Pinpoint the cell where the given text exists, returning its [X, Y] midpoint coordinate. 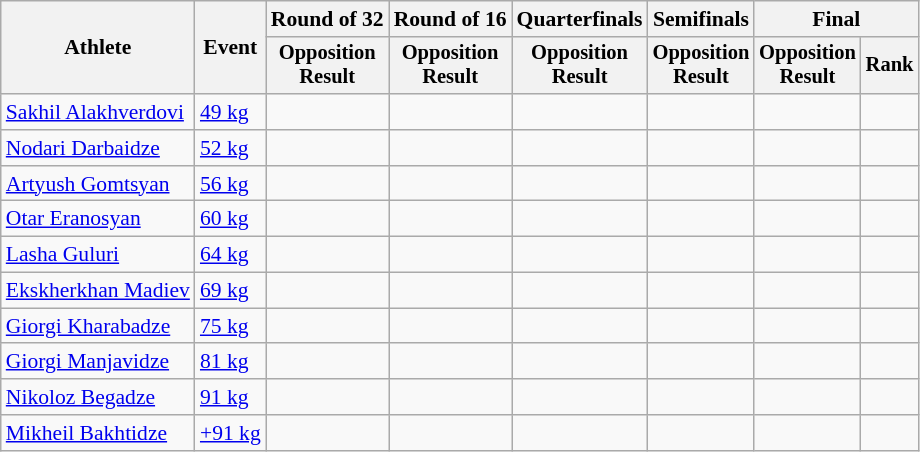
Quarterfinals [580, 19]
Artyush Gomtsyan [98, 184]
64 kg [230, 255]
56 kg [230, 184]
Giorgi Kharabadze [98, 326]
69 kg [230, 291]
Rank [890, 66]
Semifinals [702, 19]
Otar Eranosyan [98, 219]
Lasha Guluri [98, 255]
91 kg [230, 397]
Giorgi Manjavidze [98, 362]
Round of 32 [328, 19]
+91 kg [230, 433]
Final [836, 19]
52 kg [230, 148]
Sakhil Alakhverdovi [98, 112]
Round of 16 [450, 19]
Ekskherkhan Madiev [98, 291]
Event [230, 48]
60 kg [230, 219]
81 kg [230, 362]
49 kg [230, 112]
Mikheil Bakhtidze [98, 433]
Athlete [98, 48]
Nikoloz Begadze [98, 397]
Nodari Darbaidze [98, 148]
75 kg [230, 326]
